Pinpoint the cell where the given text exists, returning its (X, Y) midpoint coordinate. 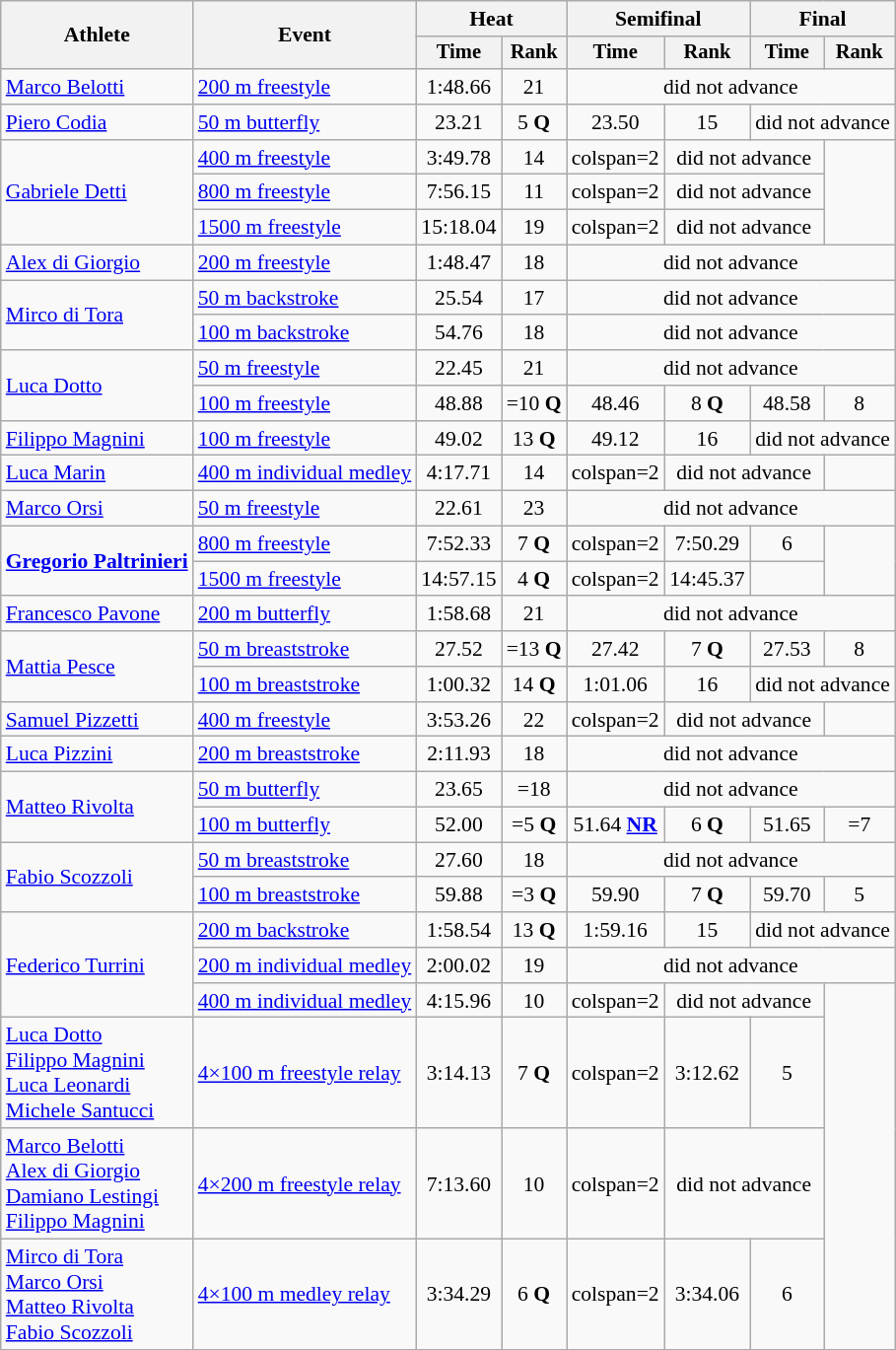
25.54 (458, 298)
1:58.54 (458, 930)
51.65 (787, 825)
59.88 (458, 895)
4 Q (534, 579)
3:49.78 (458, 158)
27.42 (615, 649)
48.88 (458, 403)
Fabio Scozzoli (97, 878)
3:34.29 (458, 1295)
22.61 (458, 509)
Federico Turrini (97, 964)
15:18.04 (458, 228)
59.90 (615, 895)
Gregorio Paltrinieri (97, 562)
7:13.60 (458, 1183)
4:17.71 (458, 473)
=10 Q (534, 403)
14 Q (534, 684)
=3 Q (534, 895)
7:56.15 (458, 192)
27.53 (787, 649)
14:45.37 (708, 579)
Mattia Pesce (97, 667)
23.50 (615, 122)
7:50.29 (708, 544)
48.58 (787, 403)
4:15.96 (458, 1001)
Luca Marin (97, 473)
59.70 (787, 895)
49.02 (458, 439)
2:11.93 (458, 754)
=5 Q (534, 825)
Mirco di ToraMarco OrsiMatteo RivoltaFabio Scozzoli (97, 1295)
8 Q (708, 403)
200 m individual medley (306, 965)
4×100 m medley relay (306, 1295)
27.52 (458, 649)
4×200 m freestyle relay (306, 1183)
2:00.02 (458, 965)
51.64 NR (615, 825)
1:58.68 (458, 614)
1:01.06 (615, 684)
5 Q (534, 122)
Francesco Pavone (97, 614)
200 m breaststroke (306, 754)
1:48.47 (458, 263)
Heat (491, 19)
Alex di Giorgio (97, 263)
3:12.62 (708, 1073)
54.76 (458, 333)
17 (534, 298)
Final (822, 19)
23.21 (458, 122)
3:14.13 (458, 1073)
Mirco di Tora (97, 316)
100 m backstroke (306, 333)
22.45 (458, 368)
200 m butterfly (306, 614)
Event (306, 36)
4×100 m freestyle relay (306, 1073)
3:34.06 (708, 1295)
Luca DottoFilippo MagniniLuca LeonardiMichele Santucci (97, 1073)
11 (534, 192)
49.12 (615, 439)
Marco BelottiAlex di GiorgioDamiano LestingiFilippo Magnini (97, 1183)
1:00.32 (458, 684)
23.65 (458, 790)
Marco Belotti (97, 87)
Gabriele Detti (97, 193)
100 m butterfly (306, 825)
48.46 (615, 403)
3:53.26 (458, 720)
22 (534, 720)
52.00 (458, 825)
Samuel Pizzetti (97, 720)
1:48.66 (458, 87)
7:52.33 (458, 544)
Marco Orsi (97, 509)
Athlete (97, 36)
200 m backstroke (306, 930)
=7 (860, 825)
14:57.15 (458, 579)
27.60 (458, 860)
1:59.16 (615, 930)
Matteo Rivolta (97, 807)
Semifinal (658, 19)
Luca Dotto (97, 385)
Luca Pizzini (97, 754)
Piero Codia (97, 122)
23 (534, 509)
=18 (534, 790)
50 m backstroke (306, 298)
=13 Q (534, 649)
Filippo Magnini (97, 439)
